Extract the (x, y) coordinate from the center of the cell holding the provided text.  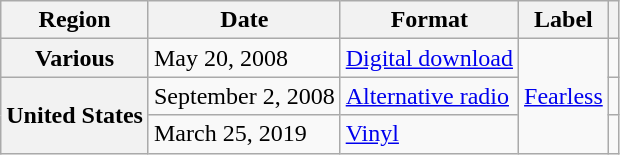
Alternative radio (429, 96)
September 2, 2008 (244, 96)
Region (75, 20)
May 20, 2008 (244, 58)
Format (429, 20)
Label (564, 20)
Digital download (429, 58)
March 25, 2019 (244, 134)
Fearless (564, 96)
United States (75, 115)
Various (75, 58)
Vinyl (429, 134)
Date (244, 20)
